Identify which cell holds the provided text, then report its (x, y) central coordinate. 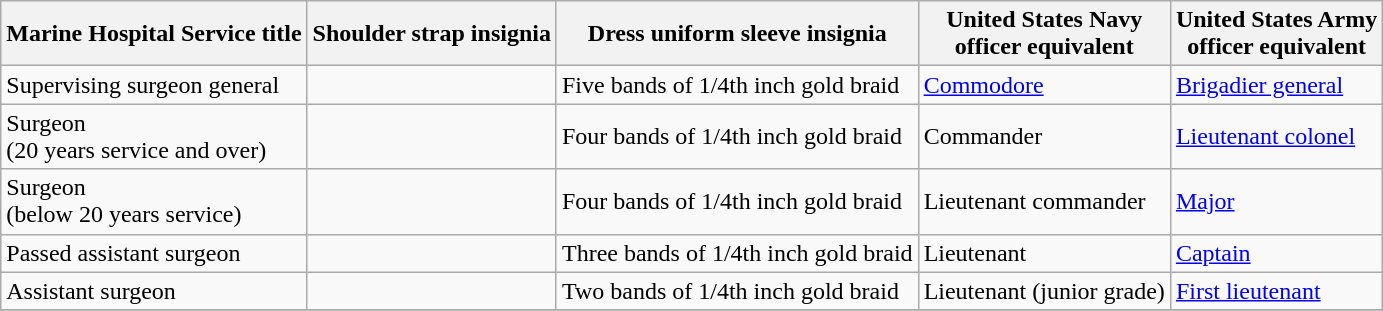
Lieutenant colonel (1276, 136)
Shoulder strap insignia (432, 34)
Marine Hospital Service title (154, 34)
United States Navyofficer equivalent (1044, 34)
Major (1276, 202)
Lieutenant (junior grade) (1044, 291)
Assistant surgeon (154, 291)
Dress uniform sleeve insignia (737, 34)
Passed assistant surgeon (154, 253)
Surgeon(20 years service and over) (154, 136)
First lieutenant (1276, 291)
Commander (1044, 136)
Lieutenant (1044, 253)
Surgeon(below 20 years service) (154, 202)
United States Armyofficer equivalent (1276, 34)
Commodore (1044, 85)
Lieutenant commander (1044, 202)
Five bands of 1/4th inch gold braid (737, 85)
Supervising surgeon general (154, 85)
Captain (1276, 253)
Brigadier general (1276, 85)
Two bands of 1/4th inch gold braid (737, 291)
Three bands of 1/4th inch gold braid (737, 253)
